Locate the cell with the specified text and output its (x, y) center coordinate. 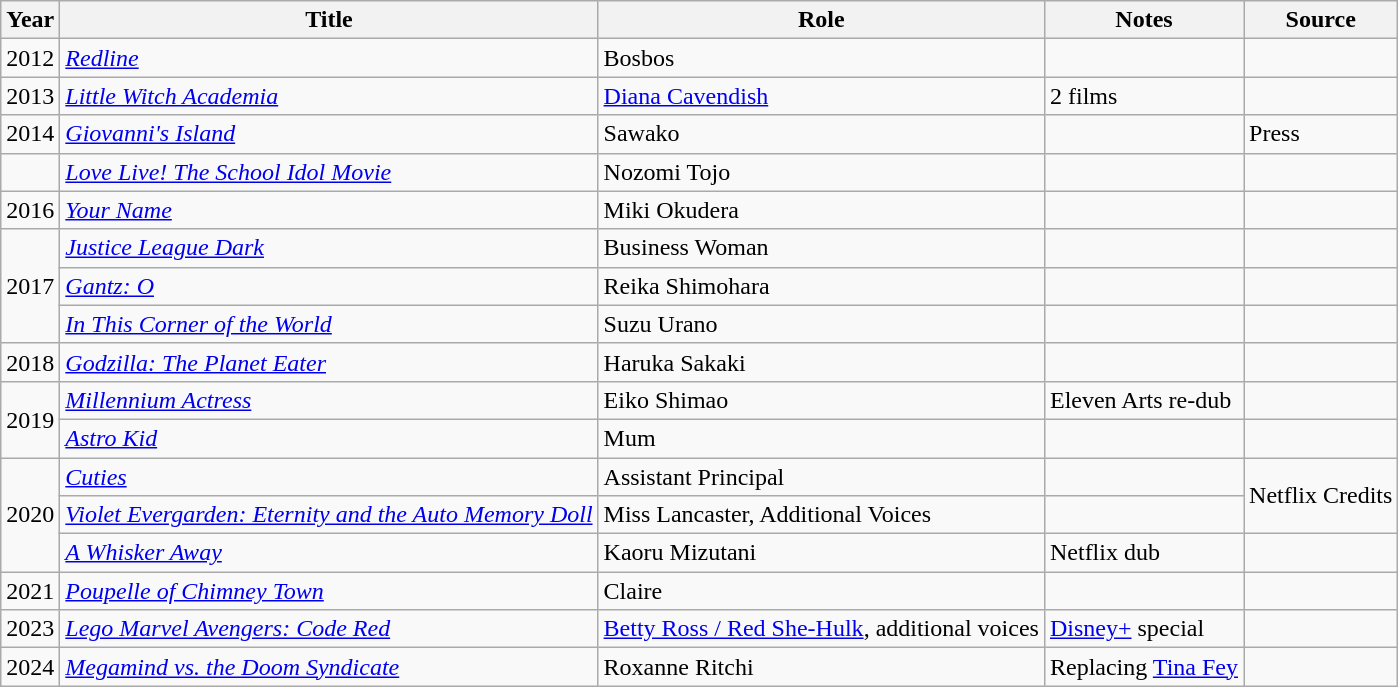
Netflix Credits (1321, 496)
2 films (1144, 96)
In This Corner of the World (329, 324)
Nozomi Tojo (821, 172)
Redline (329, 58)
Little Witch Academia (329, 96)
2024 (30, 667)
Betty Ross / Red She-Hulk, additional voices (821, 629)
Reika Shimohara (821, 286)
Claire (821, 591)
Diana Cavendish (821, 96)
2017 (30, 286)
2020 (30, 515)
Role (821, 20)
Eleven Arts re-dub (1144, 400)
Notes (1144, 20)
2023 (30, 629)
Replacing Tina Fey (1144, 667)
2016 (30, 210)
Roxanne Ritchi (821, 667)
Press (1321, 134)
Mum (821, 438)
Assistant Principal (821, 477)
2019 (30, 419)
Astro Kid (329, 438)
2021 (30, 591)
Netflix dub (1144, 553)
Giovanni's Island (329, 134)
Source (1321, 20)
Your Name (329, 210)
2018 (30, 362)
Godzilla: The Planet Eater (329, 362)
Business Woman (821, 248)
Miss Lancaster, Additional Voices (821, 515)
Kaoru Mizutani (821, 553)
Sawako (821, 134)
Poupelle of Chimney Town (329, 591)
Year (30, 20)
Eiko Shimao (821, 400)
Justice League Dark (329, 248)
Bosbos (821, 58)
Miki Okudera (821, 210)
Haruka Sakaki (821, 362)
2013 (30, 96)
Megamind vs. the Doom Syndicate (329, 667)
2012 (30, 58)
Violet Evergarden: Eternity and the Auto Memory Doll (329, 515)
Suzu Urano (821, 324)
A Whisker Away (329, 553)
Millennium Actress (329, 400)
Love Live! The School Idol Movie (329, 172)
Lego Marvel Avengers: Code Red (329, 629)
2014 (30, 134)
Title (329, 20)
Cuties (329, 477)
Disney+ special (1144, 629)
Gantz: O (329, 286)
